Return the (X, Y) coordinate for the center point of the cell that contains the specified text.  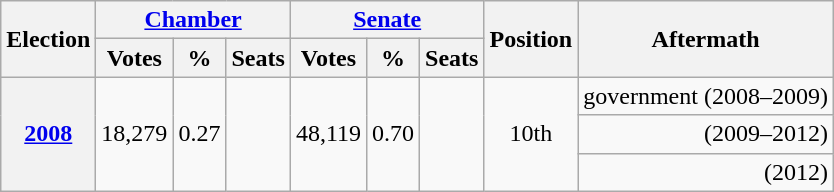
2008 (48, 134)
Chamber (194, 20)
(2012) (706, 172)
Election (48, 39)
Aftermath (706, 39)
Position (531, 39)
government (2008–2009) (706, 96)
(2009–2012) (706, 134)
Senate (387, 20)
48,119 (328, 134)
18,279 (134, 134)
0.70 (394, 134)
10th (531, 134)
0.27 (200, 134)
